Return the (X, Y) coordinate for the center point of the cell that contains the specified text.  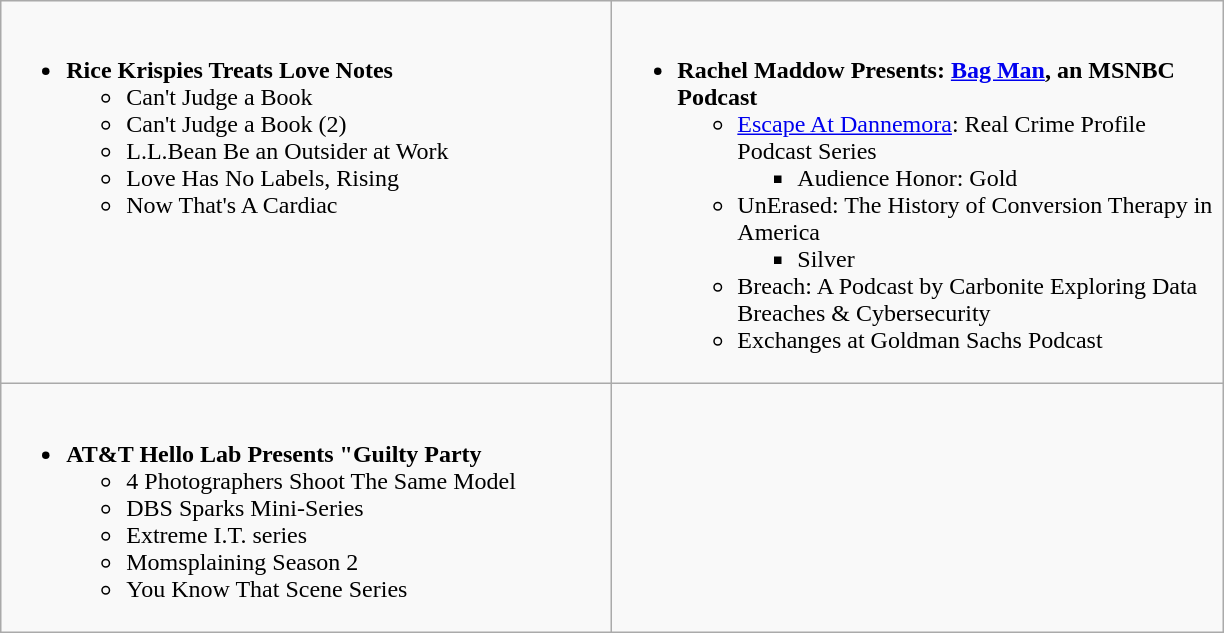
Rice Krispies Treats Love NotesCan't Judge a BookCan't Judge a Book (2)L.L.Bean Be an Outsider at WorkLove Has No Labels, RisingNow That's A Cardiac (306, 192)
